Detect which cell encompasses the target text, then output its (x, y) center coordinate. 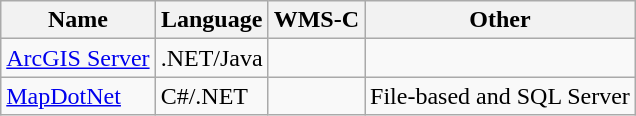
WMS-C (316, 20)
MapDotNet (78, 96)
Name (78, 20)
C#/.NET (212, 96)
Language (212, 20)
.NET/Java (212, 58)
ArcGIS Server (78, 58)
Other (500, 20)
File-based and SQL Server (500, 96)
